Output the [x, y] coordinate of the center of the cell containing the given text.  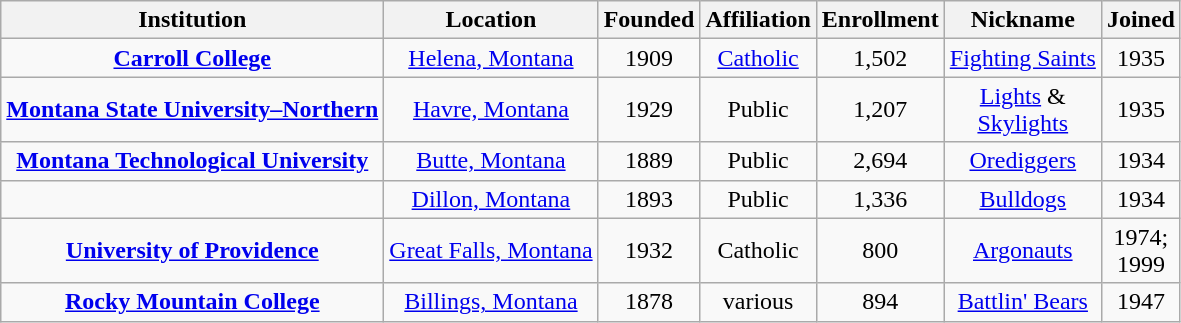
Carroll College [192, 58]
2,694 [880, 161]
Great Falls, Montana [491, 250]
Affiliation [758, 20]
1,207 [880, 110]
Enrollment [880, 20]
1,336 [880, 199]
1889 [649, 161]
Bulldogs [1022, 199]
Montana Technological University [192, 161]
Rocky Mountain College [192, 302]
Joined [1140, 20]
Battlin' Bears [1022, 302]
1878 [649, 302]
Orediggers [1022, 161]
1974;1999 [1140, 250]
Fighting Saints [1022, 58]
Nickname [1022, 20]
Founded [649, 20]
Location [491, 20]
1909 [649, 58]
Argonauts [1022, 250]
1947 [1140, 302]
1,502 [880, 58]
800 [880, 250]
1932 [649, 250]
Institution [192, 20]
University of Providence [192, 250]
1929 [649, 110]
Butte, Montana [491, 161]
894 [880, 302]
1893 [649, 199]
Helena, Montana [491, 58]
various [758, 302]
Havre, Montana [491, 110]
Lights &Skylights [1022, 110]
Dillon, Montana [491, 199]
Billings, Montana [491, 302]
Montana State University–Northern [192, 110]
